From the cell containing the given text, extract its center point as [X, Y] coordinate. 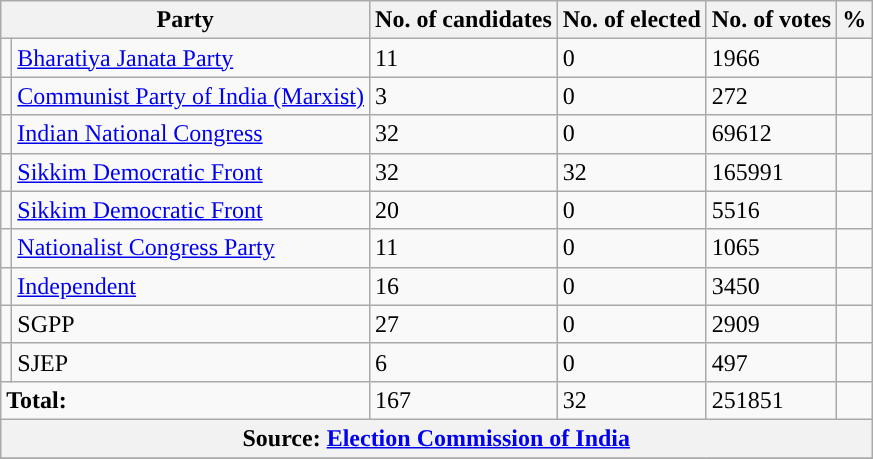
2909 [771, 324]
27 [464, 324]
Source: Election Commission of India [436, 438]
497 [771, 362]
1966 [771, 58]
No. of elected [632, 20]
16 [464, 286]
167 [464, 400]
SGPP [191, 324]
No. of candidates [464, 20]
1065 [771, 248]
Communist Party of India (Marxist) [191, 96]
Party [186, 20]
3 [464, 96]
Independent [191, 286]
69612 [771, 134]
5516 [771, 210]
251851 [771, 400]
3450 [771, 286]
165991 [771, 172]
6 [464, 362]
Nationalist Congress Party [191, 248]
SJEP [191, 362]
% [854, 20]
Bharatiya Janata Party [191, 58]
Total: [186, 400]
272 [771, 96]
No. of votes [771, 20]
20 [464, 210]
Indian National Congress [191, 134]
